Provide the [X, Y] coordinate of the cell's center where the given text is located.  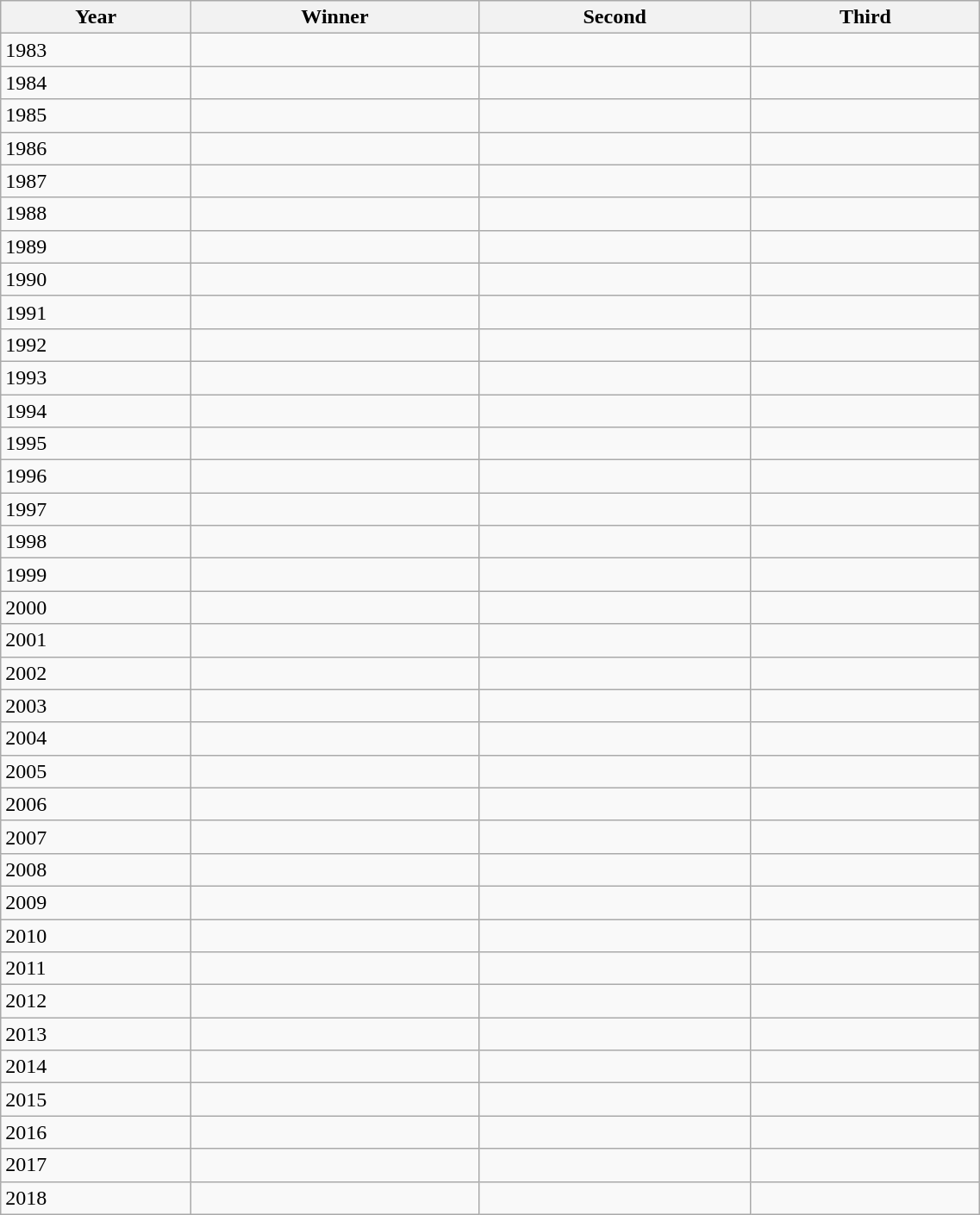
2015 [97, 1100]
1988 [97, 214]
1998 [97, 542]
2009 [97, 902]
1994 [97, 411]
1986 [97, 148]
1997 [97, 509]
1996 [97, 477]
2002 [97, 673]
1983 [97, 50]
1999 [97, 575]
1991 [97, 312]
2017 [97, 1165]
2001 [97, 640]
2010 [97, 935]
Winner [335, 17]
2007 [97, 837]
2003 [97, 706]
2013 [97, 1034]
Third [865, 17]
2018 [97, 1198]
2016 [97, 1132]
1995 [97, 444]
2011 [97, 969]
2000 [97, 607]
1990 [97, 279]
2006 [97, 804]
Year [97, 17]
2014 [97, 1067]
2012 [97, 1001]
2008 [97, 869]
1992 [97, 345]
1984 [97, 83]
1987 [97, 181]
Second [615, 17]
1989 [97, 246]
2004 [97, 738]
1993 [97, 377]
1985 [97, 115]
2005 [97, 771]
